Identify which cell holds the provided text, then report its [x, y] central coordinate. 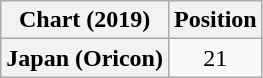
Position [215, 20]
21 [215, 58]
Chart (2019) [85, 20]
Japan (Oricon) [85, 58]
